Return (X, Y) of the center of cell containing provided text 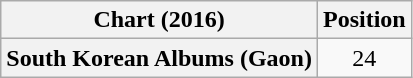
Position (364, 20)
24 (364, 58)
South Korean Albums (Gaon) (160, 58)
Chart (2016) (160, 20)
